Return the (X, Y) coordinate for the center point of the cell that contains the specified text.  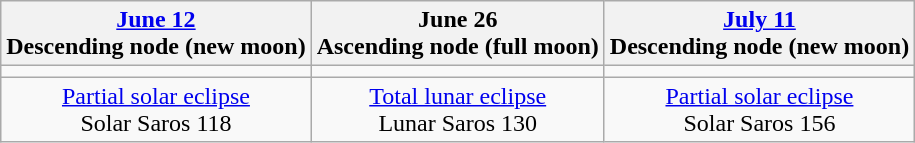
Total lunar eclipseLunar Saros 130 (458, 110)
Partial solar eclipseSolar Saros 156 (759, 110)
July 11Descending node (new moon) (759, 34)
Partial solar eclipseSolar Saros 118 (156, 110)
June 12Descending node (new moon) (156, 34)
June 26Ascending node (full moon) (458, 34)
